Extract the [X, Y] coordinate from the center of the cell holding the provided text.  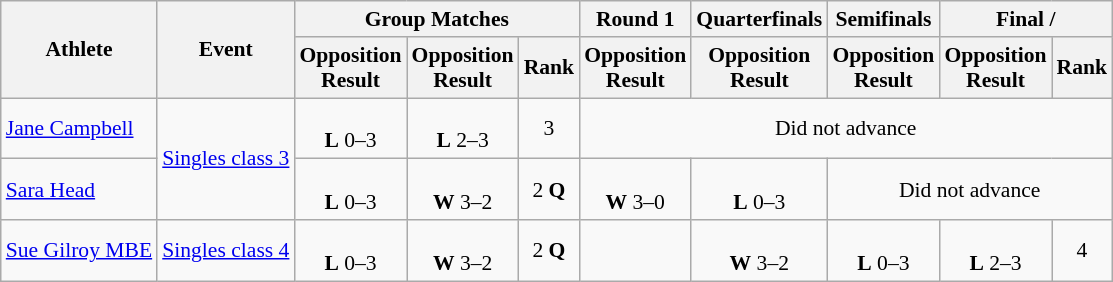
4 [1082, 250]
Event [226, 50]
Quarterfinals [759, 19]
Sue Gilroy MBE [79, 250]
3 [550, 128]
Round 1 [635, 19]
Sara Head [79, 190]
Group Matches [436, 19]
Singles class 3 [226, 159]
Semifinals [883, 19]
W 3–0 [635, 190]
Singles class 4 [226, 250]
Athlete [79, 50]
Final / [1026, 19]
Jane Campbell [79, 128]
